Scan for the cell matching the given text and deliver its (X, Y) coordinate at center. 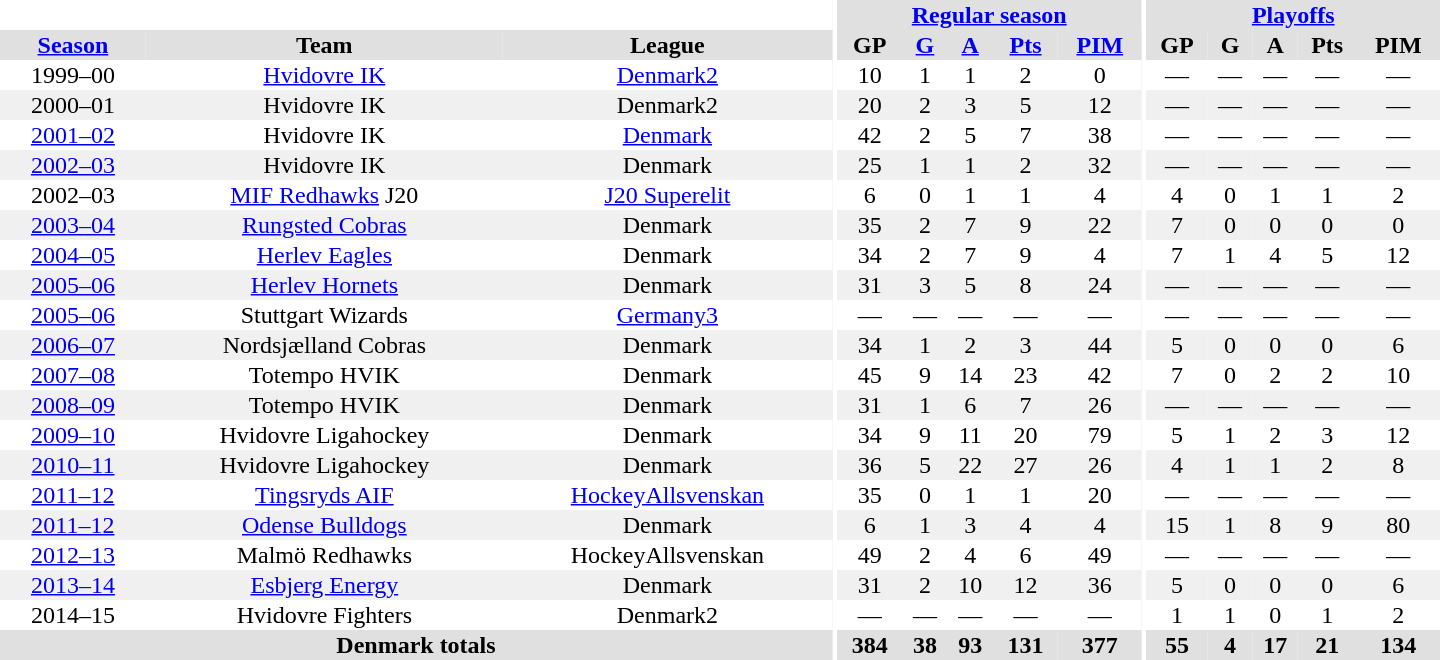
2010–11 (73, 465)
384 (870, 645)
Hvidovre Fighters (324, 615)
2008–09 (73, 405)
2000–01 (73, 105)
131 (1026, 645)
2013–14 (73, 585)
17 (1276, 645)
2012–13 (73, 555)
Season (73, 45)
2009–10 (73, 435)
Tingsryds AIF (324, 495)
Odense Bulldogs (324, 525)
24 (1100, 285)
Rungsted Cobras (324, 225)
55 (1176, 645)
14 (970, 375)
2007–08 (73, 375)
80 (1398, 525)
J20 Superelit (668, 195)
2004–05 (73, 255)
44 (1100, 345)
Playoffs (1293, 15)
Stuttgart Wizards (324, 315)
23 (1026, 375)
32 (1100, 165)
Team (324, 45)
377 (1100, 645)
79 (1100, 435)
Regular season (989, 15)
Herlev Eagles (324, 255)
Esbjerg Energy (324, 585)
MIF Redhawks J20 (324, 195)
134 (1398, 645)
21 (1328, 645)
Nordsjælland Cobras (324, 345)
2001–02 (73, 135)
Herlev Hornets (324, 285)
25 (870, 165)
2014–15 (73, 615)
45 (870, 375)
1999–00 (73, 75)
2003–04 (73, 225)
Denmark totals (416, 645)
15 (1176, 525)
11 (970, 435)
2006–07 (73, 345)
League (668, 45)
93 (970, 645)
Germany3 (668, 315)
27 (1026, 465)
Malmö Redhawks (324, 555)
